Determine the (X, Y) coordinate at the center of the cell enclosing the given text.  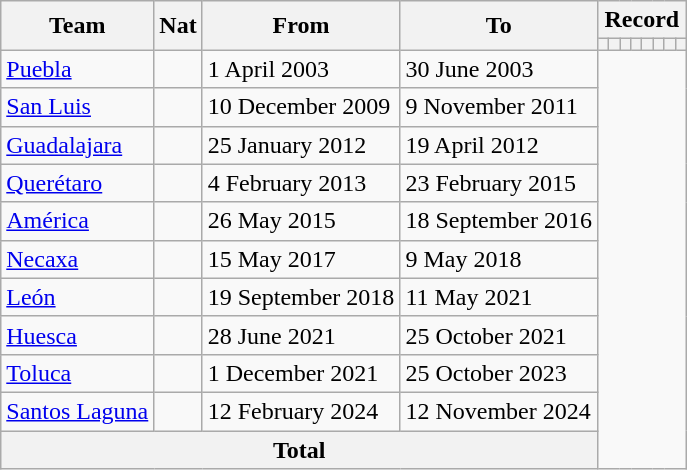
Puebla (78, 69)
11 May 2021 (499, 297)
1 April 2003 (301, 69)
4 February 2013 (301, 183)
Total (300, 449)
23 February 2015 (499, 183)
To (499, 26)
Huesca (78, 335)
25 January 2012 (301, 145)
19 September 2018 (301, 297)
1 December 2021 (301, 373)
From (301, 26)
Nat (178, 26)
San Luis (78, 107)
Record (642, 20)
15 May 2017 (301, 259)
10 December 2009 (301, 107)
Santos Laguna (78, 411)
Querétaro (78, 183)
Team (78, 26)
9 November 2011 (499, 107)
25 October 2021 (499, 335)
30 June 2003 (499, 69)
18 September 2016 (499, 221)
Toluca (78, 373)
12 February 2024 (301, 411)
19 April 2012 (499, 145)
Guadalajara (78, 145)
León (78, 297)
12 November 2024 (499, 411)
28 June 2021 (301, 335)
América (78, 221)
25 October 2023 (499, 373)
9 May 2018 (499, 259)
Necaxa (78, 259)
26 May 2015 (301, 221)
